Capture the cell that displays the provided text and extract its [X, Y] central coordinate. 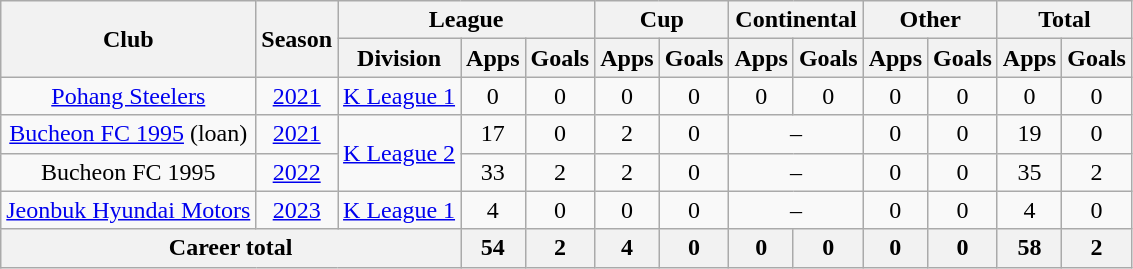
Division [400, 58]
33 [493, 172]
Cup [662, 20]
Career total [231, 248]
Jeonbuk Hyundai Motors [128, 210]
K League 2 [400, 153]
Total [1064, 20]
Season [297, 39]
17 [493, 134]
Other [930, 20]
19 [1029, 134]
2022 [297, 172]
Bucheon FC 1995 [128, 172]
Continental [796, 20]
54 [493, 248]
2023 [297, 210]
League [466, 20]
Pohang Steelers [128, 96]
Bucheon FC 1995 (loan) [128, 134]
58 [1029, 248]
35 [1029, 172]
Club [128, 39]
